For the text-containing cell, return its midpoint in [x, y] coordinate format. 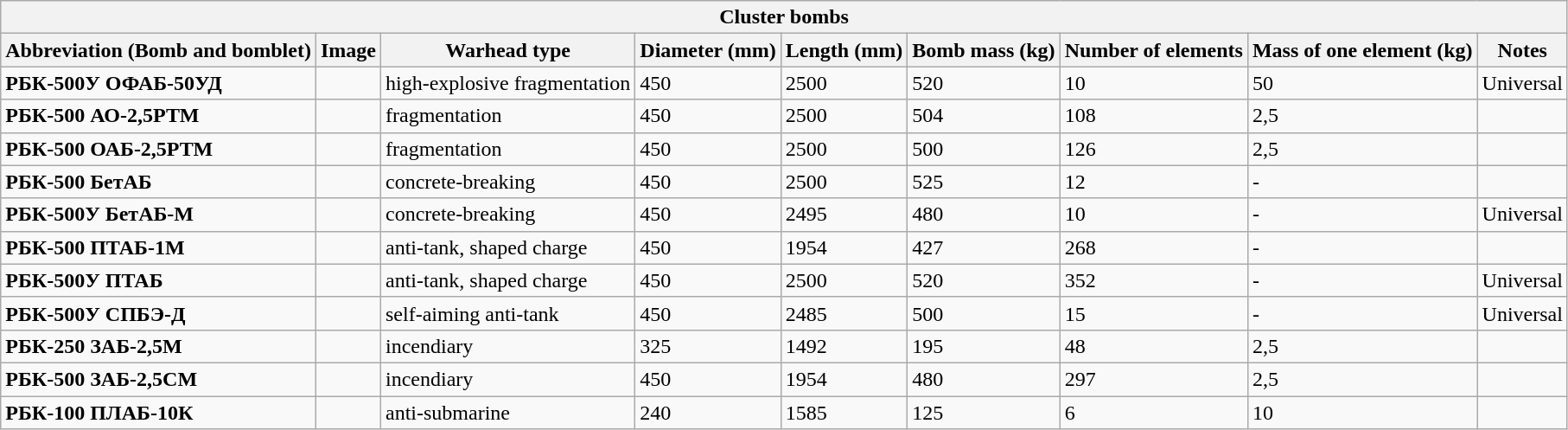
РБК-500 АО-2,5РТМ [159, 116]
Number of elements [1153, 50]
325 [709, 346]
525 [984, 182]
Notes [1522, 50]
125 [984, 413]
48 [1153, 346]
268 [1153, 247]
Diameter (mm) [709, 50]
РБК-500 БетАБ [159, 182]
РБК-500 ПТАБ-1М [159, 247]
Cluster bombs [785, 17]
15 [1153, 313]
РБК-500У СПБЭ-Д [159, 313]
2495 [844, 215]
1585 [844, 413]
РБК-500 ЗАБ-2,5СМ [159, 379]
РБК-500У ПТАБ [159, 280]
РБК-100 ПЛАБ-10К [159, 413]
352 [1153, 280]
50 [1362, 83]
РБК-500У ОФАБ-50УД [159, 83]
Mass of one element (kg) [1362, 50]
РБК-500 ОАБ-2,5РТМ [159, 149]
6 [1153, 413]
195 [984, 346]
12 [1153, 182]
Abbreviation (Bomb and bomblet) [159, 50]
Length (mm) [844, 50]
504 [984, 116]
Warhead type [507, 50]
РБК-500У БетАБ-М [159, 215]
РБК-250 ЗАБ-2,5М [159, 346]
108 [1153, 116]
427 [984, 247]
2485 [844, 313]
Image [347, 50]
1492 [844, 346]
high-explosive fragmentation [507, 83]
Bomb mass (kg) [984, 50]
anti-submarine [507, 413]
240 [709, 413]
297 [1153, 379]
self-aiming anti-tank [507, 313]
126 [1153, 149]
